Search for the cell housing the specified text and yield its [X, Y] center coordinate. 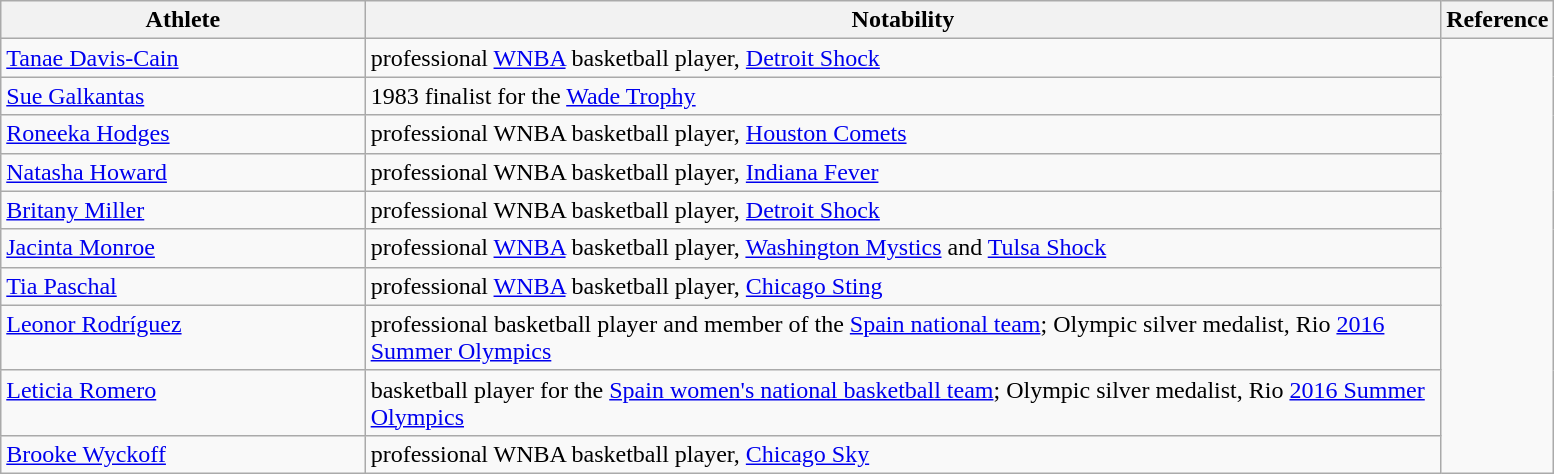
Natasha Howard [183, 172]
Britany Miller [183, 210]
Brooke Wyckoff [183, 454]
Reference [1498, 20]
professional WNBA basketball player, Chicago Sky [903, 454]
Leticia Romero [183, 402]
Notability [903, 20]
professional basketball player and member of the Spain national team; Olympic silver medalist, Rio 2016 Summer Olympics [903, 338]
1983 finalist for the Wade Trophy [903, 96]
Athlete [183, 20]
Jacinta Monroe [183, 248]
Tanae Davis-Cain [183, 58]
Sue Galkantas [183, 96]
Tia Paschal [183, 286]
Roneeka Hodges [183, 134]
professional WNBA basketball player, Houston Comets [903, 134]
professional WNBA basketball player, Chicago Sting [903, 286]
professional WNBA basketball player, Indiana Fever [903, 172]
Leonor Rodríguez [183, 338]
basketball player for the Spain women's national basketball team; Olympic silver medalist, Rio 2016 Summer Olympics [903, 402]
professional WNBA basketball player, Washington Mystics and Tulsa Shock [903, 248]
